For the text-containing cell, return its midpoint in (X, Y) coordinate format. 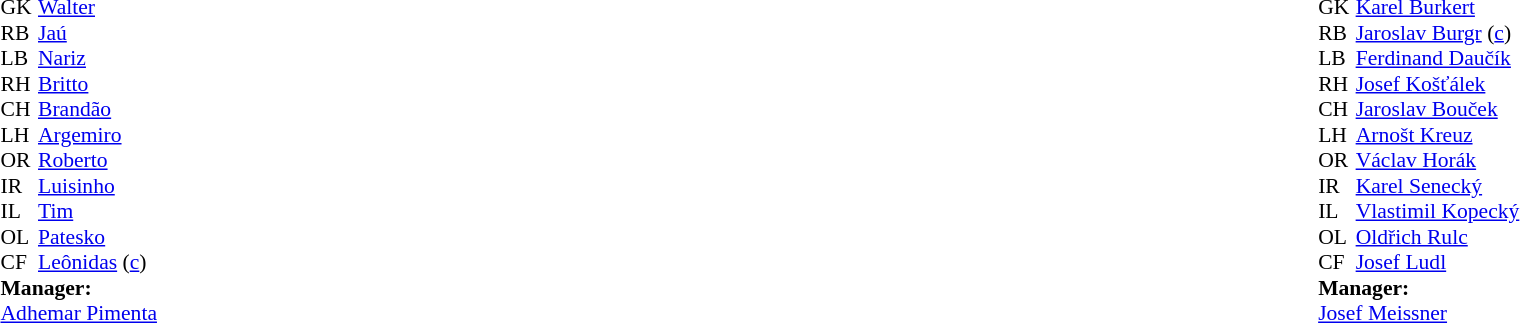
Luisinho (98, 186)
Roberto (98, 161)
Václav Horák (1438, 161)
Karel Senecký (1438, 186)
Jaroslav Burgr (c) (1438, 33)
Ferdinand Daučík (1438, 59)
Jaroslav Bouček (1438, 109)
Vlastimil Kopecký (1438, 211)
Brandão (98, 109)
Leônidas (c) (98, 263)
Nariz (98, 59)
Jaú (98, 33)
Patesko (98, 237)
Josef Ludl (1438, 263)
Josef Košťálek (1438, 84)
Oldřich Rulc (1438, 237)
Britto (98, 84)
Arnošt Kreuz (1438, 135)
Tim (98, 211)
Argemiro (98, 135)
